Detect which cell encompasses the target text, then output its [x, y] center coordinate. 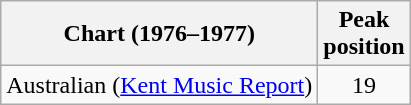
19 [364, 85]
Peakposition [364, 34]
Australian (Kent Music Report) [160, 85]
Chart (1976–1977) [160, 34]
